Pinpoint the cell where the given text exists, returning its [X, Y] midpoint coordinate. 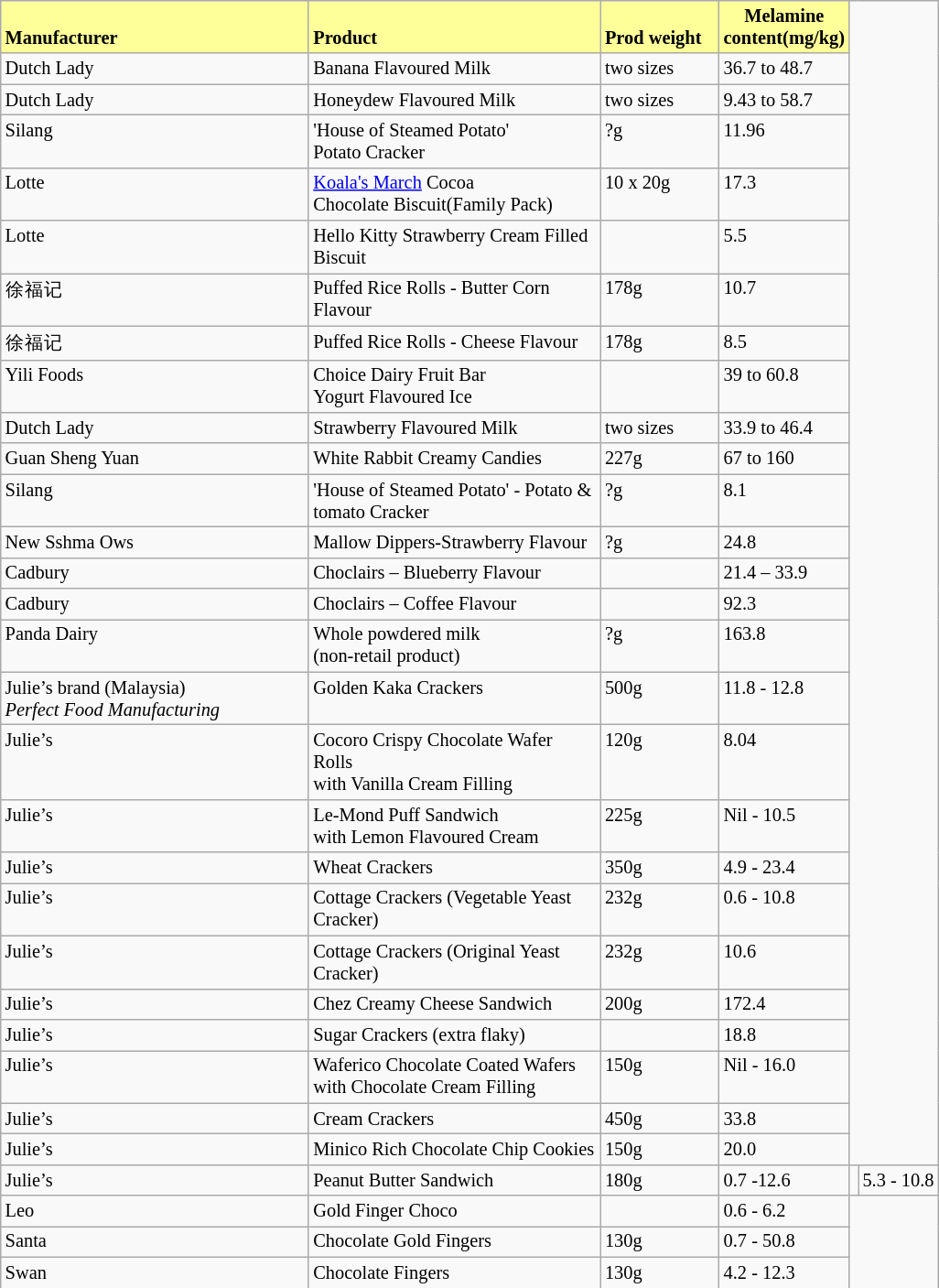
Mallow Dippers-Strawberry Flavour [454, 542]
33.9 to 46.4 [784, 428]
10.6 [784, 962]
Leo [156, 1211]
Swan [156, 1272]
172.4 [784, 1004]
Choice Dairy Fruit BarYogurt Flavoured Ice [454, 386]
36.7 to 48.7 [784, 69]
9.43 to 58.7 [784, 100]
4.9 - 23.4 [784, 868]
92.3 [784, 604]
New Sshma Ows [156, 542]
Cottage Crackers (Vegetable Yeast Cracker) [454, 909]
450g [660, 1119]
Chez Creamy Cheese Sandwich [454, 1004]
White Rabbit Creamy Candies [454, 459]
Yili Foods [156, 386]
Minico Rich Chocolate Chip Cookies [454, 1149]
67 to 160 [784, 459]
163.8 [784, 645]
8.5 [784, 342]
'House of Steamed Potato' - Potato & tomato Cracker [454, 501]
11.96 [784, 141]
350g [660, 868]
Sugar Crackers (extra flaky) [454, 1034]
18.8 [784, 1034]
Whole powdered milk(non-retail product) [454, 645]
33.8 [784, 1119]
8.04 [784, 763]
21.4 – 33.9 [784, 573]
17.3 [784, 194]
180g [660, 1180]
39 to 60.8 [784, 386]
120g [660, 763]
20.0 [784, 1149]
Puffed Rice Rolls - Butter Corn Flavour [454, 299]
Peanut Butter Sandwich [454, 1180]
0.7 -12.6 [784, 1180]
5.5 [784, 247]
Honeydew Flavoured Milk [454, 100]
Melamine content(mg/kg) [784, 27]
Choclairs – Coffee Flavour [454, 604]
Prod weight [660, 27]
Manufacturer [156, 27]
Wheat Crackers [454, 868]
Panda Dairy [156, 645]
Cottage Crackers (Original Yeast Cracker) [454, 962]
Banana Flavoured Milk [454, 69]
0.6 - 6.2 [784, 1211]
Chocolate Fingers [454, 1272]
Cream Crackers [454, 1119]
227g [660, 459]
5.3 - 10.8 [899, 1180]
Chocolate Gold Fingers [454, 1241]
Santa [156, 1241]
Nil - 16.0 [784, 1077]
10 x 20g [660, 194]
200g [660, 1004]
225g [660, 826]
4.2 - 12.3 [784, 1272]
Golden Kaka Crackers [454, 698]
Guan Sheng Yuan [156, 459]
Cocoro Crispy Chocolate Wafer Rollswith Vanilla Cream Filling [454, 763]
'House of Steamed Potato'Potato Cracker [454, 141]
0.7 - 50.8 [784, 1241]
10.7 [784, 299]
500g [660, 698]
Product [454, 27]
0.6 - 10.8 [784, 909]
Strawberry Flavoured Milk [454, 428]
Puffed Rice Rolls - Cheese Flavour [454, 342]
Choclairs – Blueberry Flavour [454, 573]
Gold Finger Choco [454, 1211]
Nil - 10.5 [784, 826]
8.1 [784, 501]
Julie’s brand (Malaysia)Perfect Food Manufacturing [156, 698]
24.8 [784, 542]
Waferico Chocolate Coated Waferswith Chocolate Cream Filling [454, 1077]
11.8 - 12.8 [784, 698]
Koala's March CocoaChocolate Biscuit(Family Pack) [454, 194]
Hello Kitty Strawberry Cream Filled Biscuit [454, 247]
Le-Mond Puff Sandwichwith Lemon Flavoured Cream [454, 826]
